Pinpoint the cell where the given text exists, returning its (x, y) midpoint coordinate. 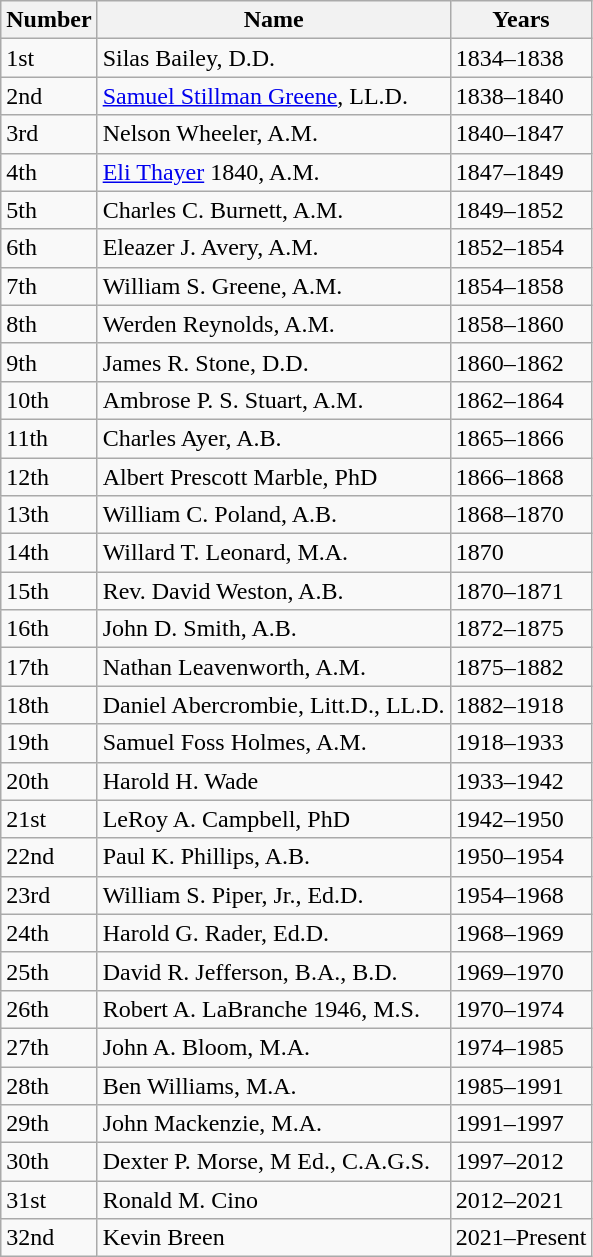
25th (49, 971)
1950–1954 (521, 857)
16th (49, 629)
1985–1991 (521, 1085)
1870 (521, 553)
1847–1849 (521, 172)
3rd (49, 134)
1868–1870 (521, 515)
1933–1942 (521, 781)
Ambrose P. S. Stuart, A.M. (274, 400)
Ronald M. Cino (274, 1200)
Albert Prescott Marble, PhD (274, 477)
1974–1985 (521, 1047)
13th (49, 515)
1968–1969 (521, 933)
1840–1847 (521, 134)
1852–1854 (521, 248)
James R. Stone, D.D. (274, 362)
17th (49, 667)
David R. Jefferson, B.A., B.D. (274, 971)
5th (49, 210)
1870–1871 (521, 591)
Harold H. Wade (274, 781)
Number (49, 20)
1997–2012 (521, 1162)
Samuel Foss Holmes, A.M. (274, 743)
1854–1858 (521, 286)
2021–Present (521, 1238)
John A. Bloom, M.A. (274, 1047)
William S. Piper, Jr., Ed.D. (274, 895)
1838–1840 (521, 96)
1860–1862 (521, 362)
26th (49, 1009)
31st (49, 1200)
22nd (49, 857)
2nd (49, 96)
Years (521, 20)
11th (49, 438)
9th (49, 362)
1849–1852 (521, 210)
Harold G. Rader, Ed.D. (274, 933)
Dexter P. Morse, M Ed., C.A.G.S. (274, 1162)
30th (49, 1162)
8th (49, 324)
20th (49, 781)
1st (49, 58)
Robert A. LaBranche 1946, M.S. (274, 1009)
Charles Ayer, A.B. (274, 438)
Daniel Abercrombie, Litt.D., LL.D. (274, 705)
1834–1838 (521, 58)
William S. Greene, A.M. (274, 286)
6th (49, 248)
LeRoy A. Campbell, PhD (274, 819)
William C. Poland, A.B. (274, 515)
1862–1864 (521, 400)
Willard T. Leonard, M.A. (274, 553)
1969–1970 (521, 971)
19th (49, 743)
Ben Williams, M.A. (274, 1085)
Name (274, 20)
18th (49, 705)
1875–1882 (521, 667)
1882–1918 (521, 705)
Silas Bailey, D.D. (274, 58)
Eli Thayer 1840, A.M. (274, 172)
29th (49, 1124)
7th (49, 286)
28th (49, 1085)
15th (49, 591)
1865–1866 (521, 438)
Rev. David Weston, A.B. (274, 591)
24th (49, 933)
Kevin Breen (274, 1238)
1918–1933 (521, 743)
1866–1868 (521, 477)
1970–1974 (521, 1009)
Charles C. Burnett, A.M. (274, 210)
1942–1950 (521, 819)
23rd (49, 895)
1858–1860 (521, 324)
Nathan Leavenworth, A.M. (274, 667)
32nd (49, 1238)
John D. Smith, A.B. (274, 629)
21st (49, 819)
Nelson Wheeler, A.M. (274, 134)
12th (49, 477)
1991–1997 (521, 1124)
1872–1875 (521, 629)
10th (49, 400)
1954–1968 (521, 895)
27th (49, 1047)
John Mackenzie, M.A. (274, 1124)
14th (49, 553)
Paul K. Phillips, A.B. (274, 857)
4th (49, 172)
Samuel Stillman Greene, LL.D. (274, 96)
Werden Reynolds, A.M. (274, 324)
Eleazer J. Avery, A.M. (274, 248)
2012–2021 (521, 1200)
